Capture the cell that displays the provided text and extract its (x, y) central coordinate. 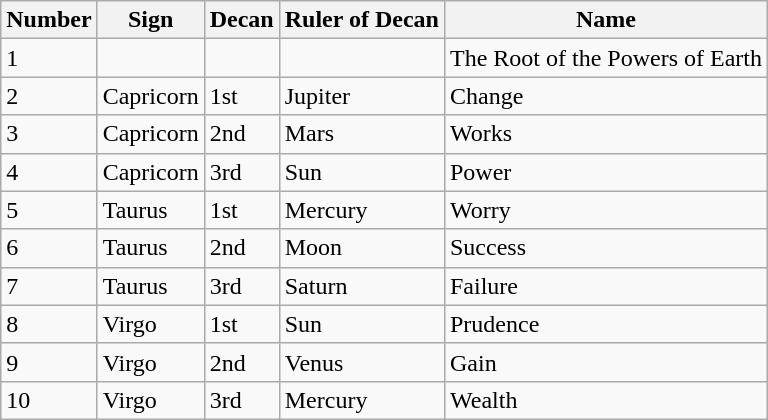
Moon (362, 248)
Saturn (362, 286)
Works (606, 134)
Venus (362, 362)
Prudence (606, 324)
2 (49, 96)
Jupiter (362, 96)
Name (606, 20)
4 (49, 172)
5 (49, 210)
7 (49, 286)
Worry (606, 210)
9 (49, 362)
Mars (362, 134)
Sign (150, 20)
The Root of the Powers of Earth (606, 58)
8 (49, 324)
Failure (606, 286)
Gain (606, 362)
Ruler of Decan (362, 20)
Wealth (606, 400)
Change (606, 96)
Number (49, 20)
Success (606, 248)
1 (49, 58)
Power (606, 172)
6 (49, 248)
10 (49, 400)
3 (49, 134)
Decan (242, 20)
